Capture the cell that displays the provided text and extract its (X, Y) central coordinate. 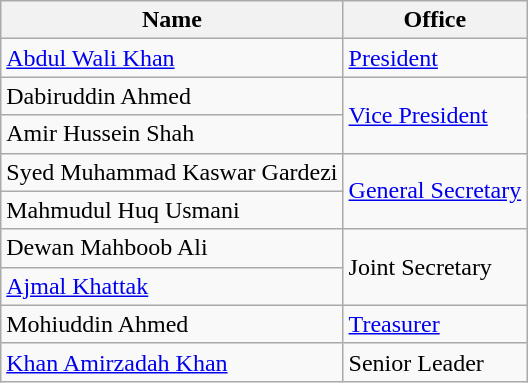
Dewan Mahboob Ali (172, 248)
Syed Muhammad Kaswar Gardezi (172, 172)
Treasurer (435, 324)
Vice President (435, 115)
President (435, 58)
Ajmal Khattak (172, 286)
Khan Amirzadah Khan (172, 362)
Joint Secretary (435, 267)
Mahmudul Huq Usmani (172, 210)
General Secretary (435, 191)
Senior Leader (435, 362)
Amir Hussein Shah (172, 134)
Name (172, 20)
Abdul Wali Khan (172, 58)
Office (435, 20)
Dabiruddin Ahmed (172, 96)
Mohiuddin Ahmed (172, 324)
